Determine the [x, y] coordinate at the center of the cell enclosing the given text.  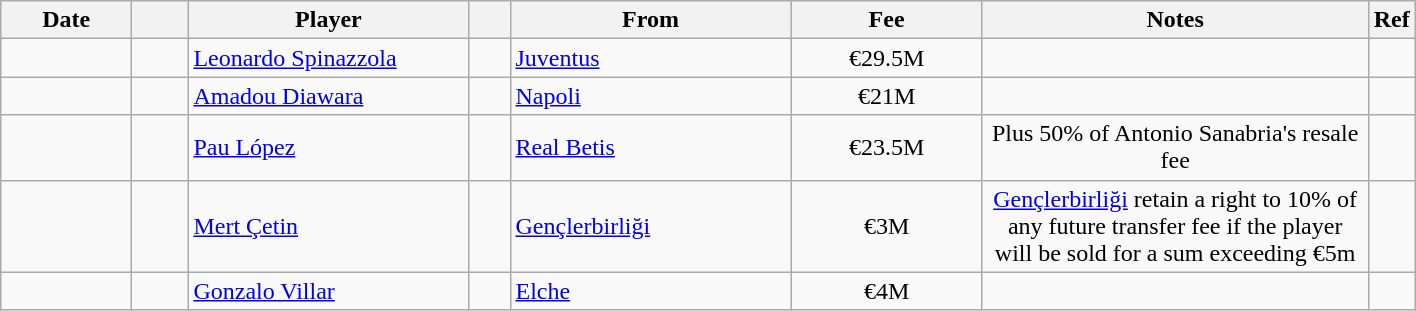
€21M [886, 96]
€4M [886, 291]
Leonardo Spinazzola [328, 58]
Napoli [650, 96]
Amadou Diawara [328, 96]
€23.5M [886, 148]
From [650, 20]
Gonzalo Villar [328, 291]
€29.5M [886, 58]
Notes [1175, 20]
Elche [650, 291]
Juventus [650, 58]
Real Betis [650, 148]
Plus 50% of Antonio Sanabria's resale fee [1175, 148]
Gençlerbirliği retain a right to 10% of any future transfer fee if the player will be sold for a sum exceeding €5m [1175, 226]
Date [66, 20]
Gençlerbirliği [650, 226]
Fee [886, 20]
Pau López [328, 148]
€3M [886, 226]
Player [328, 20]
Mert Çetin [328, 226]
Ref [1392, 20]
